From the cell containing the given text, extract its center point as [X, Y] coordinate. 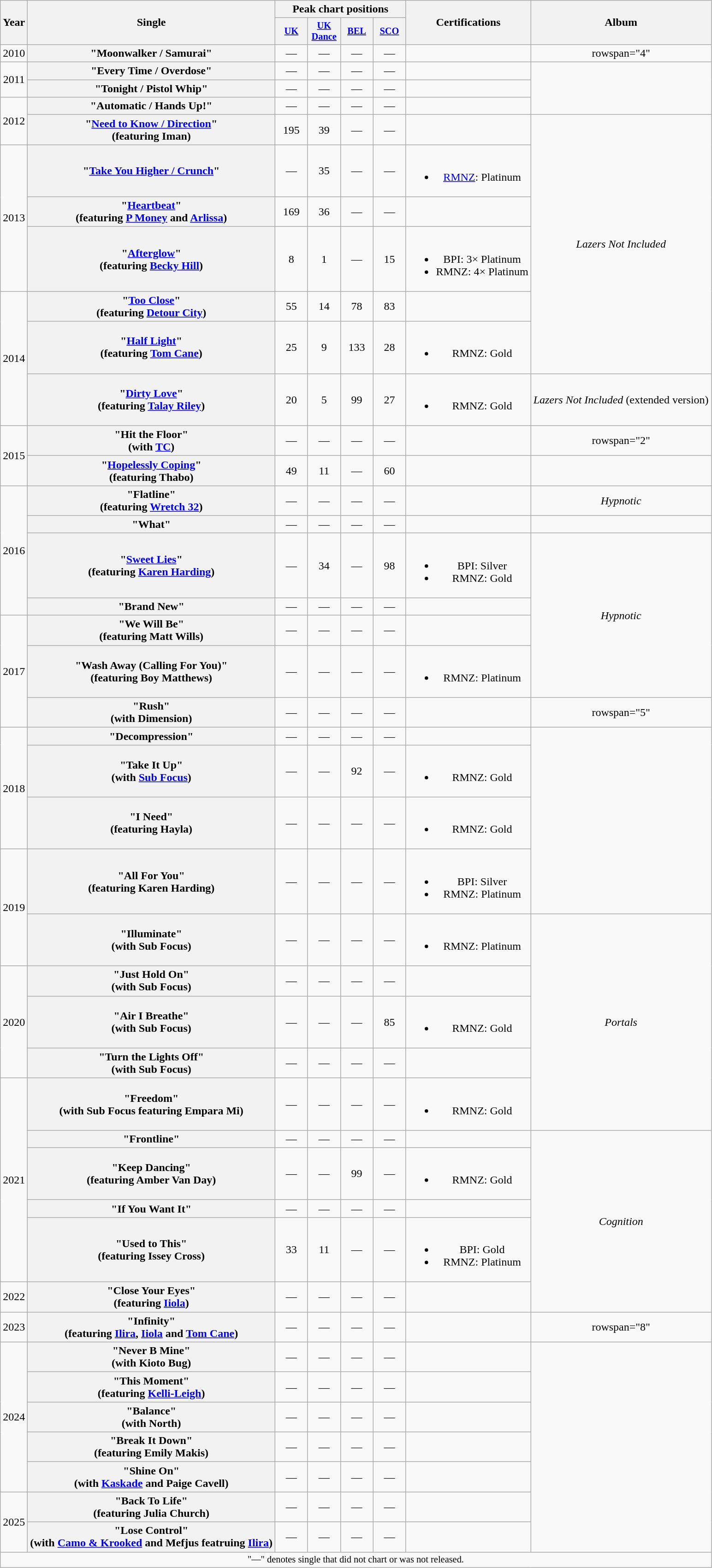
"Shine On" (with Kaskade and Paige Cavell) [151, 1477]
"Flatline"(featuring Wretch 32) [151, 501]
Peak chart positions [340, 9]
"Used to This" (featuring Issey Cross) [151, 1249]
55 [291, 306]
85 [389, 1022]
"Illuminate" (with Sub Focus) [151, 940]
"Lose Control" (with Camo & Krooked and Mefjus featruing Ilira) [151, 1537]
Single [151, 23]
"Take It Up"(with Sub Focus) [151, 771]
"Back To Life" (featuring Julia Church) [151, 1507]
BEL [357, 31]
"Automatic / Hands Up!" [151, 106]
Lazers Not Included [621, 244]
Portals [621, 1022]
"Infinity" (featuring Ilira, Iiola and Tom Cane) [151, 1327]
2022 [14, 1297]
"—" denotes single that did not chart or was not released. [356, 1560]
"Rush"(with Dimension) [151, 713]
98 [389, 565]
1 [324, 259]
"Dirty Love"(featuring Talay Riley) [151, 399]
Cognition [621, 1221]
2016 [14, 550]
60 [389, 470]
33 [291, 1249]
2012 [14, 121]
2020 [14, 1022]
169 [291, 212]
"Wash Away (Calling For You)"(featuring Boy Matthews) [151, 671]
"Turn the Lights Off"(with Sub Focus) [151, 1063]
"Balance" (with North) [151, 1417]
"Close Your Eyes" (featuring Iiola) [151, 1297]
UK [291, 31]
"Air I Breathe" (with Sub Focus) [151, 1022]
8 [291, 259]
"Moonwalker / Samurai" [151, 53]
2021 [14, 1180]
"Every Time / Overdose" [151, 71]
"If You Want It" [151, 1208]
"Too Close"(featuring Detour City) [151, 306]
2014 [14, 359]
49 [291, 470]
"Brand New" [151, 606]
"Break It Down" (featuring Emily Makis) [151, 1447]
rowspan="5" [621, 713]
2015 [14, 456]
15 [389, 259]
"Just Hold On" (with Sub Focus) [151, 981]
"This Moment" (featuring Kelli-Leigh) [151, 1387]
"Heartbeat"(featuring P Money and Arlissa) [151, 212]
Album [621, 23]
"Decompression" [151, 736]
2011 [14, 80]
"Tonight / Pistol Whip" [151, 89]
BPI: SilverRMNZ: Gold [469, 565]
9 [324, 348]
2013 [14, 218]
92 [357, 771]
27 [389, 399]
"Never B Mine" (with Kioto Bug) [151, 1357]
"I Need"(featuring Hayla) [151, 823]
2023 [14, 1327]
Year [14, 23]
"Need to Know / Direction"(featuring Iman) [151, 130]
rowspan="4" [621, 53]
2019 [14, 907]
"Keep Dancing" (featuring Amber Van Day) [151, 1174]
78 [357, 306]
34 [324, 565]
"Sweet Lies"(featuring Karen Harding) [151, 565]
14 [324, 306]
"We Will Be"(featuring Matt Wills) [151, 631]
83 [389, 306]
BPI: SilverRMNZ: Platinum [469, 882]
36 [324, 212]
5 [324, 399]
"Half Light"(featuring Tom Cane) [151, 348]
2024 [14, 1417]
20 [291, 399]
Lazers Not Included (extended version) [621, 399]
UKDance [324, 31]
2025 [14, 1522]
BPI: 3× PlatinumRMNZ: 4× Platinum [469, 259]
BPI: GoldRMNZ: Platinum [469, 1249]
"What" [151, 524]
"Frontline" [151, 1139]
133 [357, 348]
"Freedom"(with Sub Focus featuring Empara Mi) [151, 1104]
rowspan="8" [621, 1327]
35 [324, 171]
"Take You Higher / Crunch" [151, 171]
2010 [14, 53]
"Hit the Floor"(with TC) [151, 441]
"Hopelessly Coping"(featuring Thabo) [151, 470]
2018 [14, 788]
28 [389, 348]
"All For You"(featuring Karen Harding) [151, 882]
rowspan="2" [621, 441]
25 [291, 348]
Certifications [469, 23]
2017 [14, 671]
SCO [389, 31]
"Afterglow"(featuring Becky Hill) [151, 259]
39 [324, 130]
195 [291, 130]
